Scan for the cell matching the given text and deliver its (x, y) coordinate at center. 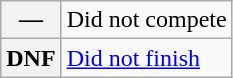
Did not finish (146, 58)
— (31, 20)
Did not compete (146, 20)
DNF (31, 58)
